Detect which cell encompasses the target text, then output its [X, Y] center coordinate. 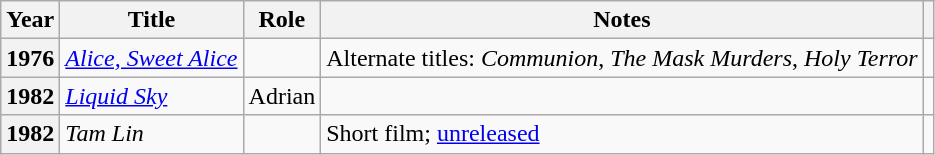
Tam Lin [152, 134]
Alice, Sweet Alice [152, 58]
Notes [622, 20]
Adrian [282, 96]
Alternate titles: Communion, The Mask Murders, Holy Terror [622, 58]
Short film; unreleased [622, 134]
1976 [30, 58]
Year [30, 20]
Liquid Sky [152, 96]
Title [152, 20]
Role [282, 20]
